Provide the [X, Y] coordinate of the cell's center where the given text is located.  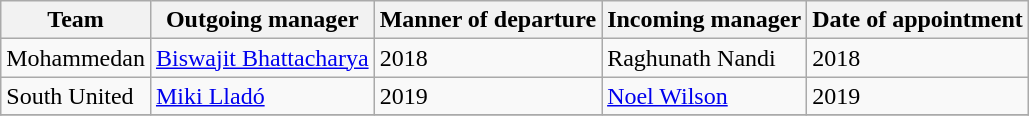
Raghunath Nandi [704, 58]
Team [76, 20]
Date of appointment [918, 20]
Manner of departure [488, 20]
Mohammedan [76, 58]
Noel Wilson [704, 96]
South United [76, 96]
Biswajit Bhattacharya [262, 58]
Incoming manager [704, 20]
Outgoing manager [262, 20]
Miki Lladó [262, 96]
